Search for the cell housing the specified text and yield its [X, Y] center coordinate. 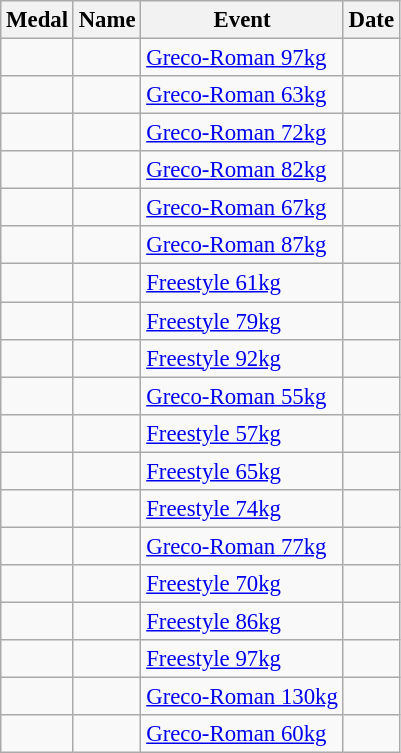
Greco-Roman 72kg [242, 133]
Medal [38, 20]
Greco-Roman 82kg [242, 170]
Name [107, 20]
Greco-Roman 60kg [242, 734]
Greco-Roman 87kg [242, 245]
Freestyle 74kg [242, 509]
Greco-Roman 67kg [242, 208]
Greco-Roman 77kg [242, 546]
Greco-Roman 97kg [242, 58]
Freestyle 65kg [242, 471]
Freestyle 70kg [242, 584]
Greco-Roman 130kg [242, 697]
Freestyle 86kg [242, 621]
Freestyle 79kg [242, 321]
Date [371, 20]
Freestyle 97kg [242, 659]
Freestyle 57kg [242, 433]
Freestyle 61kg [242, 283]
Event [242, 20]
Freestyle 92kg [242, 358]
Greco-Roman 63kg [242, 95]
Greco-Roman 55kg [242, 396]
